For the text-containing cell, return its midpoint in (x, y) coordinate format. 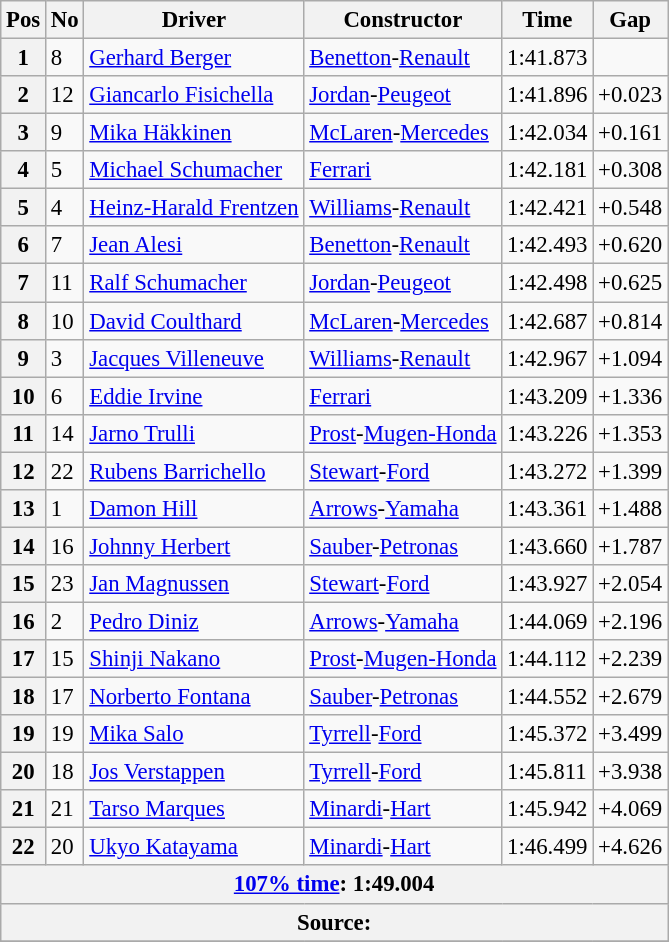
Damon Hill (194, 509)
Time (548, 20)
1:42.034 (548, 133)
1:42.421 (548, 208)
1:43.927 (548, 584)
1:42.498 (548, 283)
+0.023 (630, 95)
1:43.209 (548, 396)
Pedro Diniz (194, 621)
+0.814 (630, 321)
Rubens Barrichello (194, 471)
1:45.372 (548, 734)
13 (24, 509)
Johnny Herbert (194, 546)
+3.499 (630, 734)
+2.196 (630, 621)
1:43.272 (548, 471)
No (65, 20)
1:45.942 (548, 809)
1:45.811 (548, 772)
1:43.660 (548, 546)
1:42.967 (548, 358)
+1.353 (630, 433)
1:41.873 (548, 58)
1:43.361 (548, 509)
1:44.112 (548, 659)
+1.399 (630, 471)
+0.161 (630, 133)
Shinji Nakano (194, 659)
+1.787 (630, 546)
+2.054 (630, 584)
1:42.687 (548, 321)
Jan Magnussen (194, 584)
Michael Schumacher (194, 170)
Heinz-Harald Frentzen (194, 208)
Ukyo Katayama (194, 847)
Gap (630, 20)
1:43.226 (548, 433)
Ralf Schumacher (194, 283)
Driver (194, 20)
23 (65, 584)
+4.069 (630, 809)
Constructor (403, 20)
Pos (24, 20)
Mika Häkkinen (194, 133)
Giancarlo Fisichella (194, 95)
+0.308 (630, 170)
Tarso Marques (194, 809)
+0.548 (630, 208)
+1.336 (630, 396)
David Coulthard (194, 321)
Jean Alesi (194, 245)
1:46.499 (548, 847)
Gerhard Berger (194, 58)
+2.239 (630, 659)
1:42.493 (548, 245)
Eddie Irvine (194, 396)
+3.938 (630, 772)
Jacques Villeneuve (194, 358)
1:44.069 (548, 621)
+1.488 (630, 509)
+0.620 (630, 245)
Norberto Fontana (194, 697)
Source: (334, 922)
107% time: 1:49.004 (334, 885)
1:42.181 (548, 170)
1:44.552 (548, 697)
+2.679 (630, 697)
Jarno Trulli (194, 433)
+0.625 (630, 283)
Jos Verstappen (194, 772)
+1.094 (630, 358)
1:41.896 (548, 95)
Mika Salo (194, 734)
+4.626 (630, 847)
